For the text-containing cell, return its midpoint in [X, Y] coordinate format. 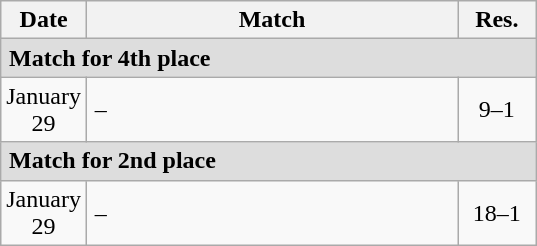
18–1 [498, 212]
9–1 [498, 110]
Match [272, 20]
Match for 2nd place [268, 161]
Date [44, 20]
Match for 4th place [268, 58]
Res. [498, 20]
